Determine the [X, Y] coordinate at the center of the cell enclosing the given text.  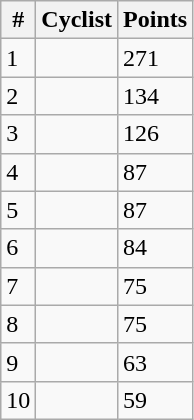
126 [156, 134]
Points [156, 20]
84 [156, 248]
9 [18, 362]
7 [18, 286]
63 [156, 362]
134 [156, 96]
Cyclist [77, 20]
1 [18, 58]
10 [18, 400]
271 [156, 58]
8 [18, 324]
# [18, 20]
2 [18, 96]
59 [156, 400]
3 [18, 134]
4 [18, 172]
5 [18, 210]
6 [18, 248]
